Scan for the cell matching the given text and deliver its [x, y] coordinate at center. 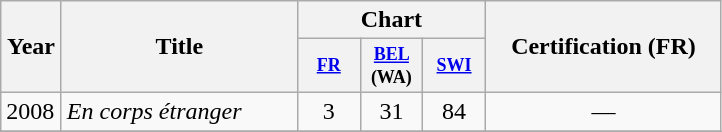
SWI [454, 66]
84 [454, 111]
Chart [391, 20]
Certification (FR) [603, 47]
BEL (WA) [392, 66]
En corps étranger [179, 111]
Title [179, 47]
31 [392, 111]
— [603, 111]
FR [328, 66]
Year [32, 47]
3 [328, 111]
2008 [32, 111]
